Determine the (x, y) coordinate at the center of the cell enclosing the given text.  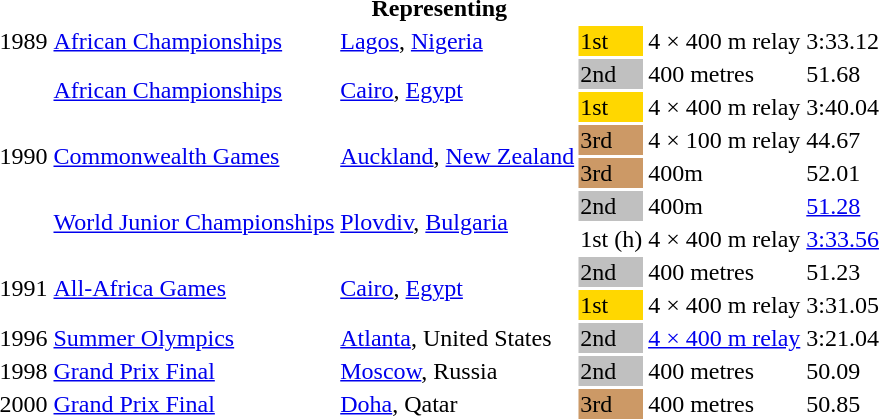
World Junior Championships (194, 222)
Moscow, Russia (458, 371)
Commonwealth Games (194, 156)
1st (h) (612, 239)
Summer Olympics (194, 338)
Atlanta, United States (458, 338)
All-Africa Games (194, 288)
Doha, Qatar (458, 404)
Auckland, New Zealand (458, 156)
4 × 100 m relay (724, 140)
Lagos, Nigeria (458, 41)
Plovdiv, Bulgaria (458, 222)
